Pinpoint the cell where the given text exists, returning its (x, y) midpoint coordinate. 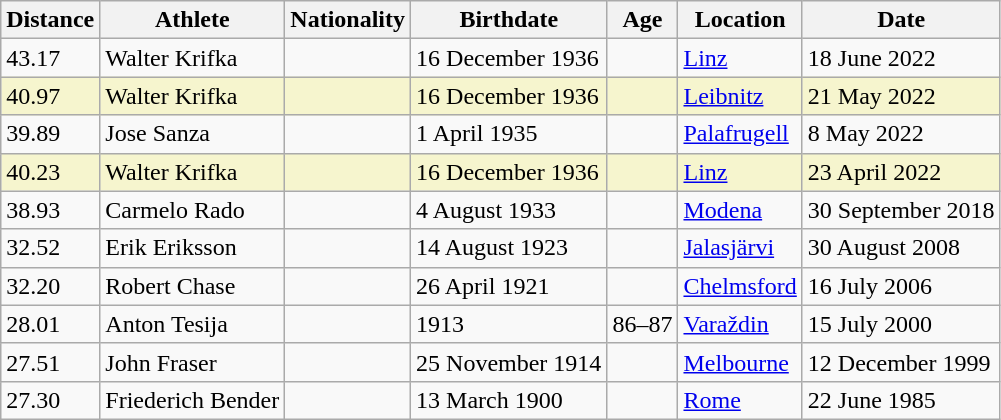
13 March 1900 (509, 400)
1 April 1935 (509, 134)
27.30 (50, 400)
39.89 (50, 134)
4 August 1933 (509, 210)
27.51 (50, 362)
Melbourne (740, 362)
30 August 2008 (901, 248)
Erik Eriksson (192, 248)
1913 (509, 324)
Nationality (348, 20)
Birthdate (509, 20)
30 September 2018 (901, 210)
40.97 (50, 96)
Palafrugell (740, 134)
25 November 1914 (509, 362)
86–87 (642, 324)
Varaždin (740, 324)
32.20 (50, 286)
23 April 2022 (901, 172)
14 August 1923 (509, 248)
Jose Sanza (192, 134)
15 July 2000 (901, 324)
Carmelo Rado (192, 210)
Modena (740, 210)
Location (740, 20)
Anton Tesija (192, 324)
Date (901, 20)
43.17 (50, 58)
32.52 (50, 248)
26 April 1921 (509, 286)
28.01 (50, 324)
Age (642, 20)
18 June 2022 (901, 58)
21 May 2022 (901, 96)
John Fraser (192, 362)
40.23 (50, 172)
Jalasjärvi (740, 248)
Athlete (192, 20)
12 December 1999 (901, 362)
16 July 2006 (901, 286)
Chelmsford (740, 286)
Robert Chase (192, 286)
22 June 1985 (901, 400)
Rome (740, 400)
8 May 2022 (901, 134)
Leibnitz (740, 96)
Friederich Bender (192, 400)
38.93 (50, 210)
Distance (50, 20)
